Output the (X, Y) coordinate of the center of the cell containing the given text.  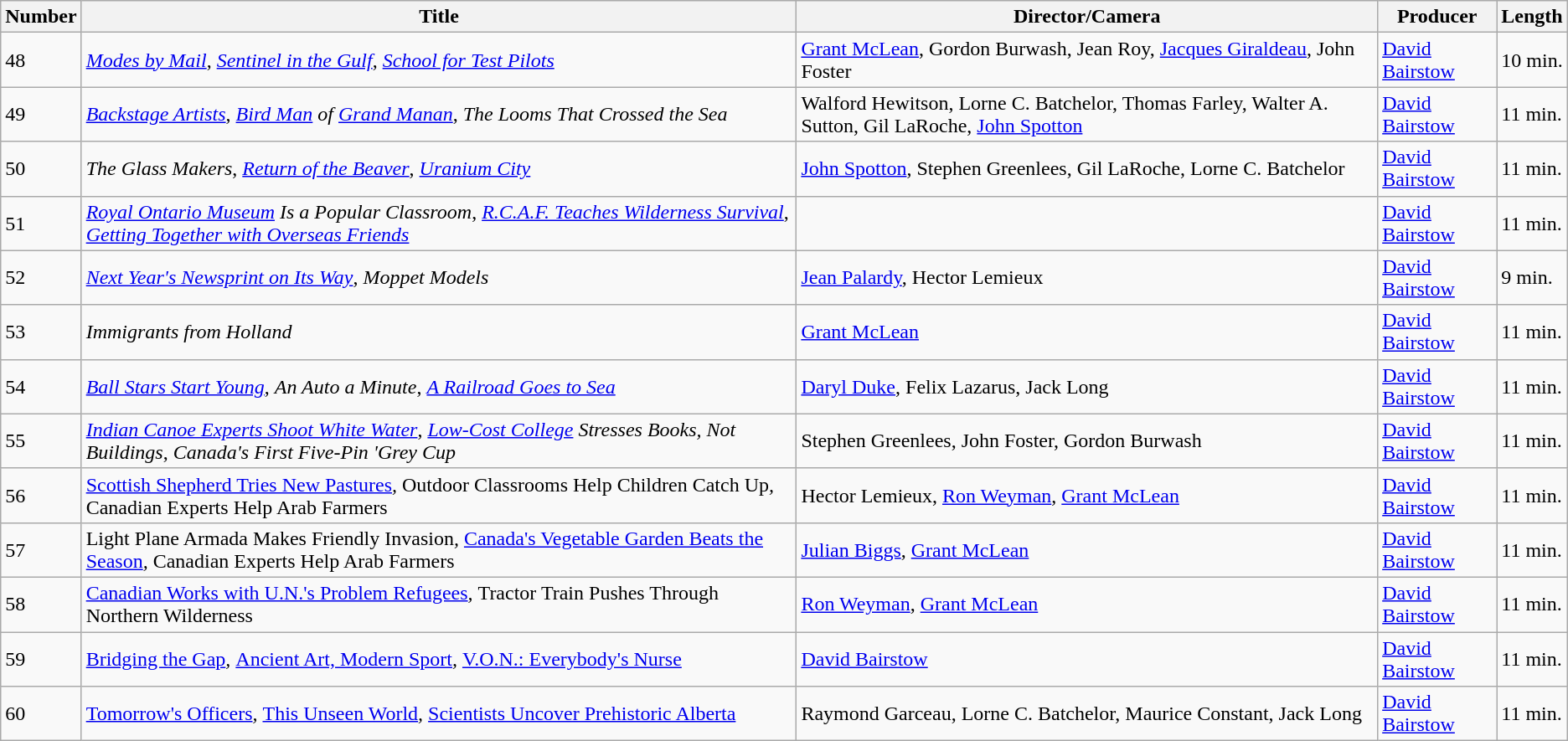
Bridging the Gap, Ancient Art, Modern Sport, V.O.N.: Everybody's Nurse (439, 658)
Number (41, 17)
48 (41, 60)
Jean Palardy, Hector Lemieux (1087, 278)
Hector Lemieux, Ron Weyman, Grant McLean (1087, 496)
9 min. (1532, 278)
10 min. (1532, 60)
Walford Hewitson, Lorne C. Batchelor, Thomas Farley, Walter A. Sutton, Gil LaRoche, John Spotton (1087, 114)
Grant McLean, Gordon Burwash, Jean Roy, Jacques Giraldeau, John Foster (1087, 60)
Julian Biggs, Grant McLean (1087, 549)
58 (41, 605)
Daryl Duke, Felix Lazarus, Jack Long (1087, 387)
Length (1532, 17)
50 (41, 169)
60 (41, 713)
Ron Weyman, Grant McLean (1087, 605)
Tomorrow's Officers, This Unseen World, Scientists Uncover Prehistoric Alberta (439, 713)
Royal Ontario Museum Is a Popular Classroom, R.C.A.F. Teaches Wilderness Survival, Getting Together with Overseas Friends (439, 223)
Producer (1437, 17)
57 (41, 549)
54 (41, 387)
The Glass Makers, Return of the Beaver, Uranium City (439, 169)
53 (41, 332)
Modes by Mail, Sentinel in the Gulf, School for Test Pilots (439, 60)
Canadian Works with U.N.'s Problem Refugees, Tractor Train Pushes Through Northern Wilderness (439, 605)
Backstage Artists, Bird Man of Grand Manan, The Looms That Crossed the Sea (439, 114)
Grant McLean (1087, 332)
Light Plane Armada Makes Friendly Invasion, Canada's Vegetable Garden Beats the Season, Canadian Experts Help Arab Farmers (439, 549)
Ball Stars Start Young, An Auto a Minute, A Railroad Goes to Sea (439, 387)
59 (41, 658)
John Spotton, Stephen Greenlees, Gil LaRoche, Lorne C. Batchelor (1087, 169)
52 (41, 278)
Scottish Shepherd Tries New Pastures, Outdoor Classrooms Help Children Catch Up, Canadian Experts Help Arab Farmers (439, 496)
49 (41, 114)
Indian Canoe Experts Shoot White Water, Low-Cost College Stresses Books, Not Buildings, Canada's First Five-Pin 'Grey Cup (439, 440)
Stephen Greenlees, John Foster, Gordon Burwash (1087, 440)
56 (41, 496)
51 (41, 223)
Director/Camera (1087, 17)
Title (439, 17)
Immigrants from Holland (439, 332)
Next Year's Newsprint on Its Way, Moppet Models (439, 278)
Raymond Garceau, Lorne C. Batchelor, Maurice Constant, Jack Long (1087, 713)
55 (41, 440)
